Locate the cell with the specified text and output its [x, y] center coordinate. 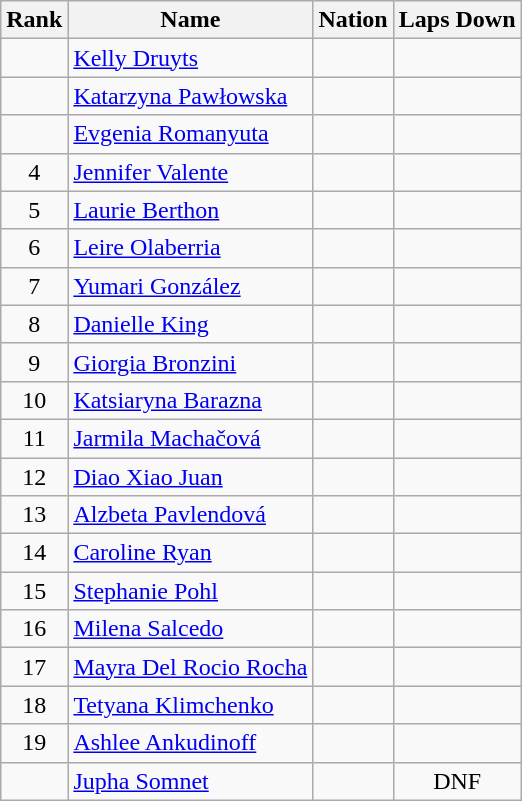
DNF [457, 781]
Stephanie Pohl [190, 591]
Jarmila Machačová [190, 438]
18 [34, 705]
4 [34, 172]
Yumari González [190, 286]
Nation [353, 20]
Diao Xiao Juan [190, 477]
Mayra Del Rocio Rocha [190, 667]
10 [34, 400]
16 [34, 629]
Evgenia Romanyuta [190, 134]
19 [34, 743]
Jennifer Valente [190, 172]
Laurie Berthon [190, 210]
12 [34, 477]
Katarzyna Pawłowska [190, 96]
Katsiaryna Barazna [190, 400]
Name [190, 20]
Laps Down [457, 20]
13 [34, 515]
15 [34, 591]
Caroline Ryan [190, 553]
6 [34, 248]
Giorgia Bronzini [190, 362]
Leire Olaberria [190, 248]
17 [34, 667]
Kelly Druyts [190, 58]
Jupha Somnet [190, 781]
5 [34, 210]
9 [34, 362]
Ashlee Ankudinoff [190, 743]
Tetyana Klimchenko [190, 705]
Rank [34, 20]
Alzbeta Pavlendová [190, 515]
7 [34, 286]
Milena Salcedo [190, 629]
11 [34, 438]
Danielle King [190, 324]
8 [34, 324]
14 [34, 553]
